Scan for the cell matching the given text and deliver its (x, y) coordinate at center. 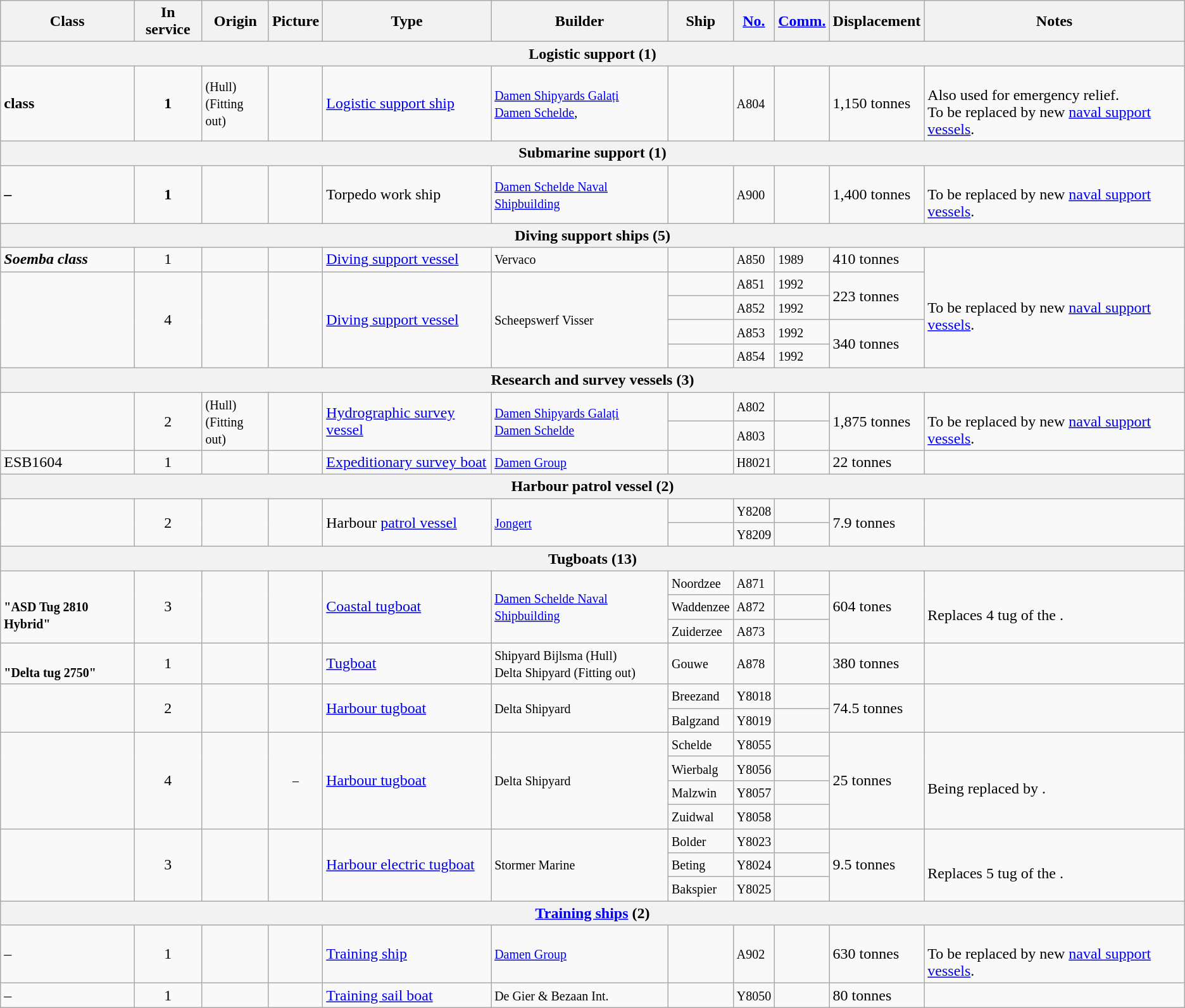
1,400 tonnes (877, 194)
A902 (754, 954)
604 tones (877, 607)
Training sail boat (407, 995)
Y8209 (754, 535)
Shipyard Bijlsma (Hull)Delta Shipyard (Fitting out) (580, 663)
A851 (754, 283)
A872 (754, 607)
A873 (754, 631)
Vervaco (580, 259)
Y8050 (754, 995)
Coastal tugboat (407, 607)
A803 (754, 436)
Research and survey vessels (3) (592, 380)
Jongert (580, 523)
Y8018 (754, 696)
410 tonnes (877, 259)
Scheepswerf Visser (580, 320)
9.5 tonnes (877, 865)
Tugboats (13) (592, 559)
Also used for emergency relief.To be replaced by new naval support vessels. (1055, 104)
Y8024 (754, 865)
Y8019 (754, 720)
Bakspier (700, 889)
ESB1604 (67, 463)
Schelde (700, 744)
Waddenzee (700, 607)
Origin (235, 22)
A850 (754, 259)
74.5 tonnes (877, 708)
Displacement (877, 22)
Notes (1055, 22)
Training ships (2) (592, 913)
Wierbalg (700, 768)
Noordzee (700, 583)
Breezand (700, 696)
Stormer Marine (580, 865)
630 tonnes (877, 954)
80 tonnes (877, 995)
22 tonnes (877, 463)
380 tonnes (877, 663)
Expeditionary survey boat (407, 463)
De Gier & Bezaan Int. (580, 995)
Beting (700, 865)
A878 (754, 663)
Ship (700, 22)
25 tonnes (877, 780)
Builder (580, 22)
Training ship (407, 954)
Y8023 (754, 841)
1,150 tonnes (877, 104)
Picture (295, 22)
Damen Shipyards GalațiDamen Schelde (580, 421)
Tugboat (407, 663)
A804 (754, 104)
Zuidwal (700, 816)
Comm. (802, 22)
Malzwin (700, 792)
No. (754, 22)
Y8025 (754, 889)
Y8208 (754, 511)
Harbour patrol vessel (2) (592, 487)
223 tonnes (877, 296)
Damen Shipyards GalațiDamen Schelde, (580, 104)
Zuiderzee (700, 631)
"ASD Tug 2810 Hybrid" (67, 607)
Bolder (700, 841)
Y8057 (754, 792)
Harbour electric tugboat (407, 865)
Submarine support (1) (592, 153)
A853 (754, 332)
Y8056 (754, 768)
Hydrographic survey vessel (407, 421)
Replaces 4 tug of the . (1055, 607)
7.9 tonnes (877, 523)
Gouwe (700, 663)
Torpedo work ship (407, 194)
Harbour patrol vessel (407, 523)
A802 (754, 407)
1,875 tonnes (877, 421)
In service (168, 22)
A852 (754, 308)
Balgzand (700, 720)
Y8055 (754, 744)
"Delta tug 2750" (67, 663)
Being replaced by . (1055, 780)
A854 (754, 356)
Logistic support ship (407, 104)
A900 (754, 194)
1989 (802, 259)
class (67, 104)
Type (407, 22)
340 tonnes (877, 344)
Logistic support (1) (592, 54)
A871 (754, 583)
H8021 (754, 463)
Soemba class (67, 259)
Y8058 (754, 816)
Diving support ships (5) (592, 235)
Replaces 5 tug of the . (1055, 865)
Class (67, 22)
